Provide the (X, Y) coordinate of the cell's center where the given text is located.  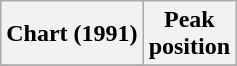
Chart (1991) (72, 34)
Peakposition (189, 34)
